Detect which cell encompasses the target text, then output its (X, Y) center coordinate. 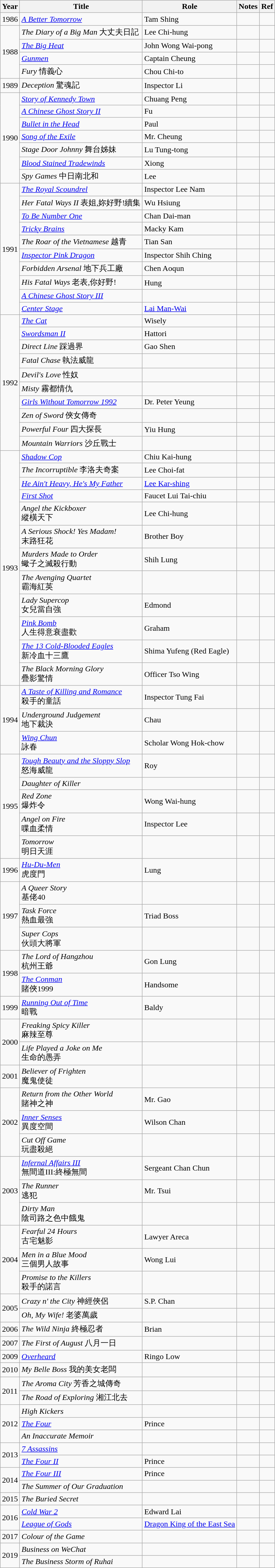
A Serious Shock! Yes Madam!末路狂花 (81, 537)
Lung (190, 870)
Inspector Tung Fai (190, 697)
Hung (190, 283)
Title (81, 7)
His Fatal Ways 老表,你好野! (81, 283)
The Buried Secret (81, 1499)
Ringo Low (190, 1356)
2009 (10, 1356)
Paul (190, 124)
Misty 霧都情仇 (81, 389)
Hattori (190, 334)
Return from the Other World賭神之神 (81, 1099)
S.P. Chan (190, 1301)
Year (10, 7)
2015 (10, 1499)
Daughter of Killer (81, 783)
Chiu Kai-hung (190, 457)
The Conman賭俠1999 (81, 985)
Murders Made to Order蠍子之滅殺行動 (81, 560)
Edward Lai (190, 1511)
1991 (10, 249)
Running Out of Time暗戰 (81, 1007)
Girls Without Tomorrow 1992 (81, 402)
Direct Line 踩過界 (81, 347)
The Lord of Hangzhou杭州王爺 (81, 962)
Mr. Tsui (190, 1191)
Inspector Lee Nam (190, 189)
First Shot (81, 496)
Mr. Cheung (190, 136)
2005 (10, 1308)
Lee Choi-fat (190, 470)
Captain Cheung (190, 58)
Lee Kar-shing (190, 483)
Lawyer Areca (190, 1237)
The First of August 八月一日 (81, 1343)
Stage Door Johnny 舞台姊妹 (81, 150)
Edmond (190, 605)
A Chinese Ghost Story III (81, 296)
Mr. Gao (190, 1099)
Triad Boss (190, 916)
Angel on Fire喋血柔情 (81, 824)
The Cat (81, 321)
2019 (10, 1555)
Zen of Sword 俠女傳奇 (81, 415)
Dr. Peter Yeung (190, 402)
Gon Lung (190, 962)
Chen Aoqun (190, 269)
The Summer of Our Graduation (81, 1486)
The Business Storm of Ruhai (81, 1562)
The Runner逃犯 (81, 1191)
1986 (10, 19)
Tian San (190, 242)
Believer of Frighten魔鬼使徒 (81, 1076)
2007 (10, 1343)
Red Zone爆炸令 (81, 801)
The Diary of a Big Man 大丈夫日記 (81, 32)
2006 (10, 1329)
Pink Bomb人生得意衰盡歡 (81, 628)
Inspector Li (190, 86)
Wilson Chan (190, 1122)
1989 (10, 86)
He Ain't Heavy, He's My Father (81, 483)
Notes (248, 7)
Fearful 24 Hours古宅魅影 (81, 1237)
Wing Chun詠春 (81, 743)
2016 (10, 1518)
Lu Tung-tong (190, 150)
Infernal Affairs III無間道III:終極無間 (81, 1168)
2000 (10, 1042)
Gao Shen (190, 347)
Tam Shing (190, 19)
A Taste of Killing and Romance殺手的童話 (81, 697)
Angel the Kickboxer縱橫天下 (81, 514)
2002 (10, 1122)
1997 (10, 916)
Song of the Exile (81, 136)
Faucet Lui Tai-chiu (190, 496)
A Queer Story基佬40 (81, 893)
Mountain Warriors 沙丘戰士 (81, 444)
Promise to the Killers殺手的諾言 (81, 1283)
Tricky Brains (81, 229)
High Kickers (81, 1411)
A Better Tomorrow (81, 19)
2001 (10, 1076)
Graham (190, 628)
An Inaccurate Memoir (81, 1436)
Super Cops伙頭大將軍 (81, 939)
Handsome (190, 985)
The Roar of the Vietnamese 越青 (81, 242)
Task Force熱血最強 (81, 916)
Forbidden Arsenal 地下兵工廠 (81, 269)
2012 (10, 1424)
1994 (10, 720)
Shima Yufeng (Red Eagle) (190, 651)
Sergeant Chan Chun (190, 1168)
2014 (10, 1480)
2010 (10, 1370)
Inspector Lee (190, 824)
The Royal Scoundrel (81, 189)
Inspector Pink Dragon (81, 255)
Fatal Chase 執法威龍 (81, 361)
Bullet in the Head (81, 124)
Devil's Love 性奴 (81, 375)
The Road of Exploring 湘江北去 (81, 1398)
Roy (190, 766)
Tomorrow明日天涯 (81, 847)
Lee (190, 177)
The 13 Cold-Blooded Eagles新冷血十三鷹 (81, 651)
My Belle Boss 我的美女老闆 (81, 1370)
Colour of the Game (81, 1536)
League of Gods (81, 1524)
2011 (10, 1391)
Shadow Cop (81, 457)
Dirty Man陰司路之色中餓鬼 (81, 1214)
Wisely (190, 321)
Dragon King of the East Sea (190, 1524)
1998 (10, 973)
Officer Tso Wing (190, 674)
The Incorruptible 李洛夫奇案 (81, 470)
The Aroma City 芳香之城傳奇 (81, 1384)
2004 (10, 1260)
1992 (10, 383)
Swordsman II (81, 334)
The Wild Ninja 終極忍者 (81, 1329)
To Be Number One (81, 216)
Baldy (190, 1007)
Yiu Hung (190, 430)
1996 (10, 870)
Overheard (81, 1356)
Chuang Peng (190, 99)
Crazy n' the City 神經俠侶 (81, 1301)
Men in a Blue Mood三個男人故事 (81, 1260)
The Four II (81, 1461)
Fury 情義心 (81, 72)
Chan Dai-man (190, 216)
Hu-Du-Men虎度門 (81, 870)
Cold War 2 (81, 1511)
John Wong Wai-pong (190, 45)
Gunmen (81, 58)
Scholar Wong Hok-chow (190, 743)
Shih Lung (190, 560)
Role (190, 7)
The Black Morning Glory疊影驚情 (81, 674)
Freaking Spicy Killer麻辣至尊 (81, 1031)
Wong Wai-hung (190, 801)
Her Fatal Ways II 表姐,妳好野!續集 (81, 203)
Powerful Four 四大探長 (81, 430)
Chou Chi-to (190, 72)
Story of Kennedy Town (81, 99)
Brother Boy (190, 537)
Cut Off Game玩盡殺絕 (81, 1145)
1988 (10, 52)
2013 (10, 1455)
Fu (190, 111)
Inspector Shih Ching (190, 255)
Xiong (190, 163)
Center Stage (81, 308)
Business on WeChat (81, 1549)
The Avenging Quartet霸海紅英 (81, 582)
Macky Kam (190, 229)
Deception 驚魂記 (81, 86)
Chau (190, 720)
1999 (10, 1007)
The Four III (81, 1474)
The Big Heat (81, 45)
Oh, My Wife! 老婆萬歲 (81, 1315)
Inner Senses異度空間 (81, 1122)
Life Played a Joke on Me生命的愚弄 (81, 1054)
Lady Supercop女兒當自強 (81, 605)
Wong Lui (190, 1260)
Tough Beauty and the Sloppy Slop怒海威龍 (81, 766)
1995 (10, 806)
Wu Hsiung (190, 203)
Brian (190, 1329)
2003 (10, 1191)
Underground Judgement地下裁決 (81, 720)
Blood Stained Tradewinds (81, 163)
Ref (267, 7)
Spy Games 中日南北和 (81, 177)
2017 (10, 1536)
Lai Man-Wai (190, 308)
A Chinese Ghost Story II (81, 111)
1990 (10, 138)
The Four (81, 1424)
7 Assassins (81, 1449)
1993 (10, 568)
